Identify which cell holds the provided text, then report its [X, Y] central coordinate. 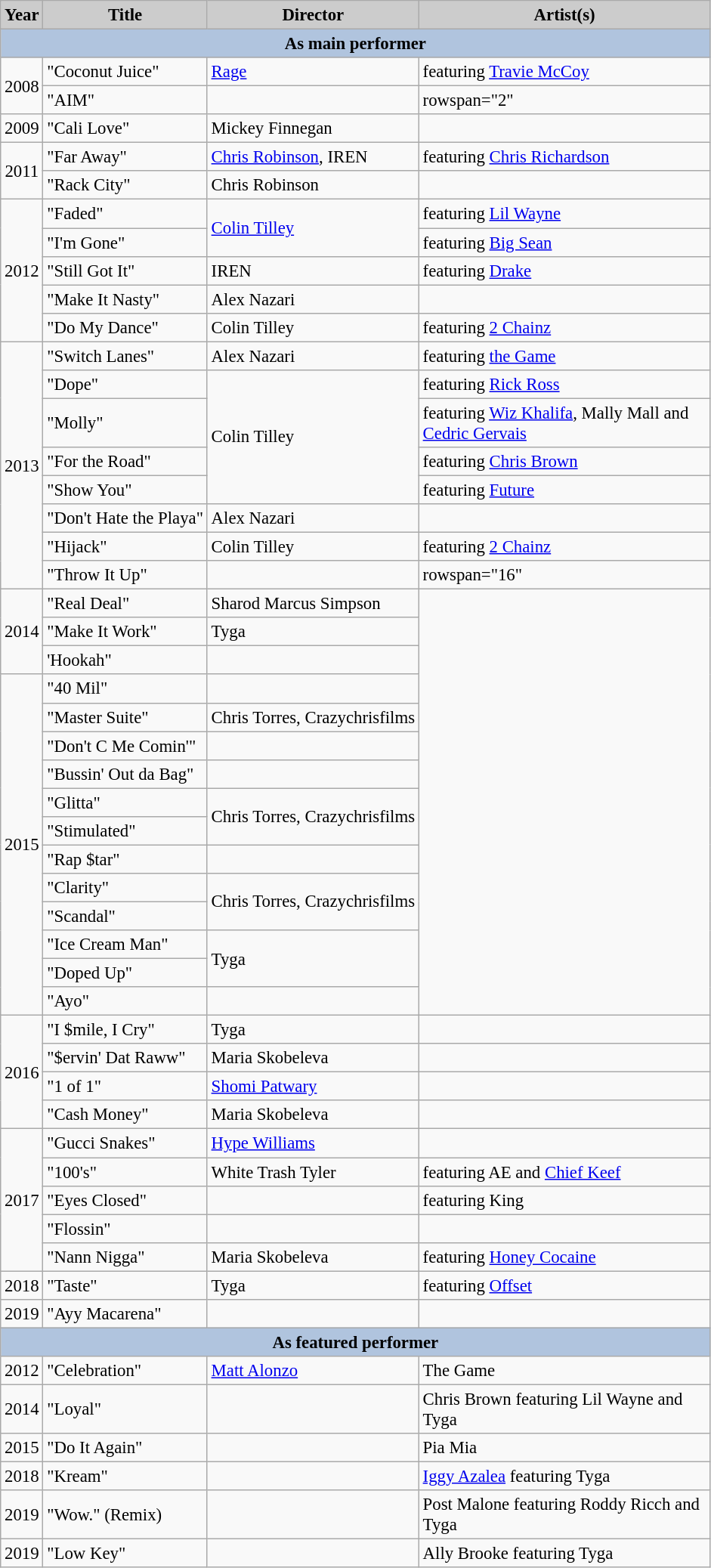
"Don't C Me Comin'" [125, 746]
2016 [22, 1072]
"Throw It Up" [125, 575]
"Cash Money" [125, 1115]
"Nann Nigga" [125, 1257]
2009 [22, 128]
"Do It Again" [125, 1448]
"Cali Love" [125, 128]
featuring Lil Wayne [564, 214]
"Low Key" [125, 1554]
"100's" [125, 1172]
featuring Future [564, 490]
featuring AE and Chief Keef [564, 1172]
2013 [22, 465]
featuring Chris Brown [564, 462]
"I'm Gone" [125, 243]
Sharod Marcus Simpson [313, 604]
featuring Wiz Khalifa, Mally Mall and Cedric Gervais [564, 423]
featuring Big Sean [564, 243]
featuring Drake [564, 271]
"Eyes Closed" [125, 1200]
"Clarity" [125, 888]
"Gucci Snakes" [125, 1143]
"Show You" [125, 490]
2008 [22, 86]
"Wow." (Remix) [125, 1514]
"1 of 1" [125, 1087]
As main performer [355, 44]
"Loyal" [125, 1409]
"AIM" [125, 101]
White Trash Tyler [313, 1172]
Hype Williams [313, 1143]
"Faded" [125, 214]
"Ayo" [125, 1001]
"Make It Nasty" [125, 299]
"Flossin" [125, 1229]
"Rack City" [125, 185]
As featured performer [355, 1342]
"Doped Up" [125, 973]
"Real Deal" [125, 604]
Pia Mia [564, 1448]
rowspan="2" [564, 101]
"Don't Hate the Playa" [125, 518]
featuring Honey Cocaine [564, 1257]
"Master Suite" [125, 717]
2017 [22, 1200]
Mickey Finnegan [313, 128]
Chris Robinson, IREN [313, 157]
Rage [313, 72]
"Make It Work" [125, 632]
Ally Brooke featuring Tyga [564, 1554]
"Taste" [125, 1285]
Shomi Patwary [313, 1087]
featuring the Game [564, 356]
Artist(s) [564, 15]
Director [313, 15]
Chris Robinson [313, 185]
"Scandal" [125, 916]
"Glitta" [125, 803]
"Kream" [125, 1477]
"For the Road" [125, 462]
featuring Offset [564, 1285]
"I $mile, I Cry" [125, 1030]
2011 [22, 171]
"40 Mil" [125, 689]
featuring Chris Richardson [564, 157]
"Dope" [125, 385]
"Switch Lanes" [125, 356]
Year [22, 15]
featuring Rick Ross [564, 385]
'Hookah" [125, 660]
Iggy Azalea featuring Tyga [564, 1477]
"Stimulated" [125, 831]
IREN [313, 271]
"Rap $tar" [125, 859]
"Ayy Macarena" [125, 1314]
"Molly" [125, 423]
rowspan="16" [564, 575]
The Game [564, 1371]
"Hijack" [125, 547]
Post Malone featuring Roddy Ricch and Tyga [564, 1514]
featuring Travie McCoy [564, 72]
Matt Alonzo [313, 1371]
"Still Got It" [125, 271]
Title [125, 15]
"Bussin' Out da Bag" [125, 774]
Chris Brown featuring Lil Wayne and Tyga [564, 1409]
"Celebration" [125, 1371]
"Coconut Juice" [125, 72]
"$ervin' Dat Raww" [125, 1058]
"Far Away" [125, 157]
"Ice Cream Man" [125, 945]
"Do My Dance" [125, 327]
featuring King [564, 1200]
